From the cell containing the given text, extract its center point as (X, Y) coordinate. 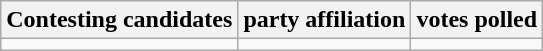
votes polled (477, 20)
Contesting candidates (120, 20)
party affiliation (324, 20)
